Provide the [X, Y] coordinate of the cell's center where the given text is located.  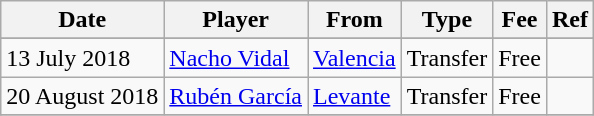
13 July 2018 [82, 58]
Levante [355, 96]
From [355, 20]
Nacho Vidal [236, 58]
Type [447, 20]
Valencia [355, 58]
Date [82, 20]
Rubén García [236, 96]
Ref [570, 20]
20 August 2018 [82, 96]
Player [236, 20]
Fee [520, 20]
